Find where the given text appears and provide that cell's center as [X, Y] coordinate. 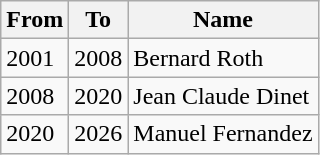
2001 [35, 58]
Jean Claude Dinet [223, 96]
Manuel Fernandez [223, 134]
Name [223, 20]
2026 [98, 134]
To [98, 20]
Bernard Roth [223, 58]
From [35, 20]
